From the cell containing the given text, extract its center point as [x, y] coordinate. 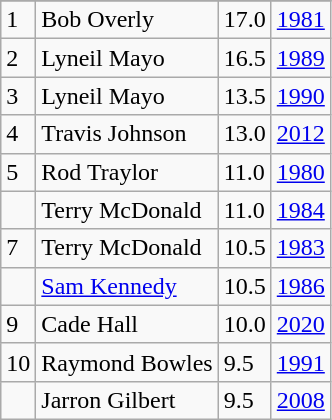
16.5 [244, 58]
1983 [300, 248]
Raymond Bowles [127, 362]
3 [18, 96]
1990 [300, 96]
1981 [300, 20]
Bob Overly [127, 20]
13.0 [244, 134]
1 [18, 20]
1986 [300, 286]
1984 [300, 210]
9 [18, 324]
Sam Kennedy [127, 286]
1991 [300, 362]
7 [18, 248]
2012 [300, 134]
17.0 [244, 20]
Jarron Gilbert [127, 400]
13.5 [244, 96]
4 [18, 134]
1989 [300, 58]
2 [18, 58]
10.0 [244, 324]
1980 [300, 172]
Travis Johnson [127, 134]
Rod Traylor [127, 172]
10 [18, 362]
Cade Hall [127, 324]
2020 [300, 324]
5 [18, 172]
2008 [300, 400]
